From the cell containing the given text, extract its center point as (X, Y) coordinate. 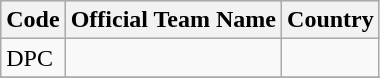
DPC (33, 58)
Country (331, 20)
Code (33, 20)
Official Team Name (173, 20)
